Search for the cell housing the specified text and yield its [x, y] center coordinate. 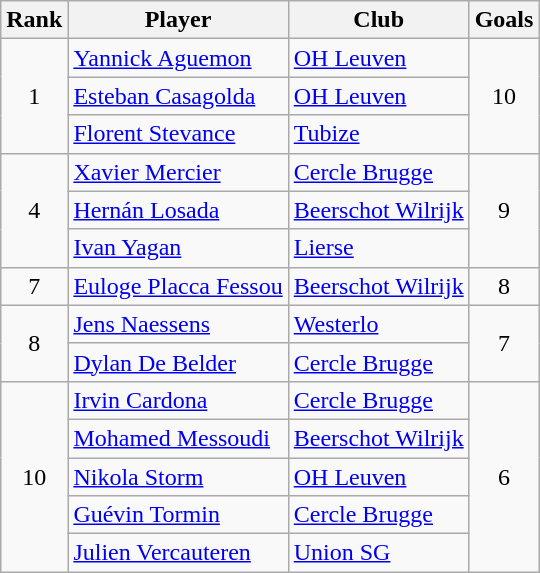
Union SG [378, 553]
Hernán Losada [178, 210]
Rank [34, 20]
Club [378, 20]
Guévin Tormin [178, 515]
Player [178, 20]
Irvin Cardona [178, 400]
Xavier Mercier [178, 172]
Mohamed Messoudi [178, 438]
Esteban Casagolda [178, 96]
Tubize [378, 134]
Nikola Storm [178, 477]
Euloge Placca Fessou [178, 286]
Westerlo [378, 324]
Florent Stevance [178, 134]
Julien Vercauteren [178, 553]
Yannick Aguemon [178, 58]
6 [504, 476]
Ivan Yagan [178, 248]
Goals [504, 20]
Lierse [378, 248]
Dylan De Belder [178, 362]
Jens Naessens [178, 324]
4 [34, 210]
1 [34, 96]
9 [504, 210]
